Scan for the cell matching the given text and deliver its [x, y] coordinate at center. 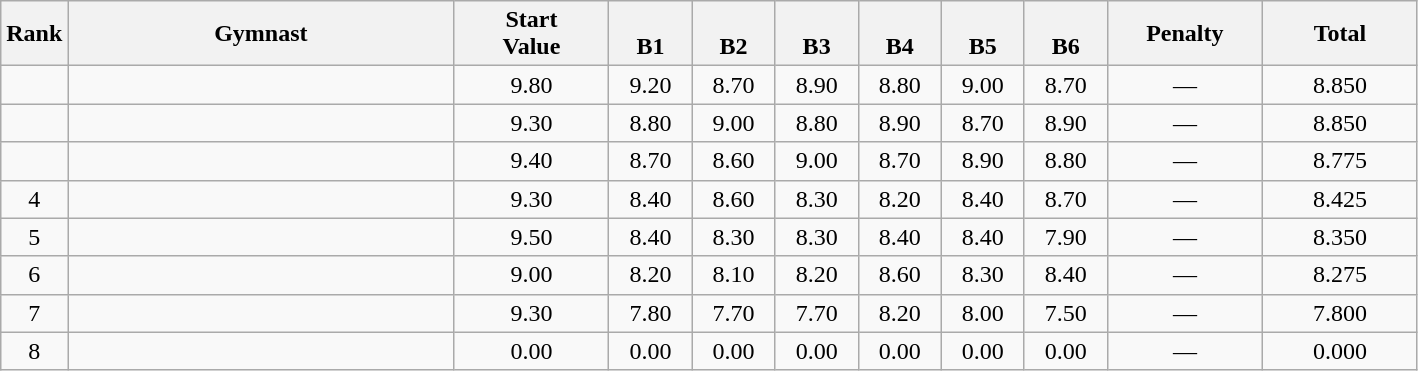
9.40 [532, 161]
0.000 [1340, 351]
B6 [1066, 34]
5 [34, 237]
B4 [900, 34]
4 [34, 199]
9.50 [532, 237]
9.80 [532, 85]
7.80 [650, 313]
Rank [34, 34]
8.425 [1340, 199]
Gymnast [261, 34]
7 [34, 313]
8.275 [1340, 275]
8.00 [982, 313]
B1 [650, 34]
8.350 [1340, 237]
B2 [734, 34]
8.775 [1340, 161]
7.90 [1066, 237]
StartValue [532, 34]
6 [34, 275]
7.50 [1066, 313]
Total [1340, 34]
7.800 [1340, 313]
B3 [816, 34]
8.10 [734, 275]
Penalty [1184, 34]
8 [34, 351]
B5 [982, 34]
9.20 [650, 85]
